Detect which cell encompasses the target text, then output its (x, y) center coordinate. 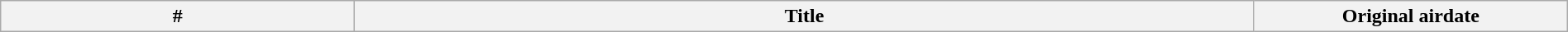
# (178, 16)
Original airdate (1411, 16)
Title (805, 16)
